Find where the given text appears and provide that cell's center as [x, y] coordinate. 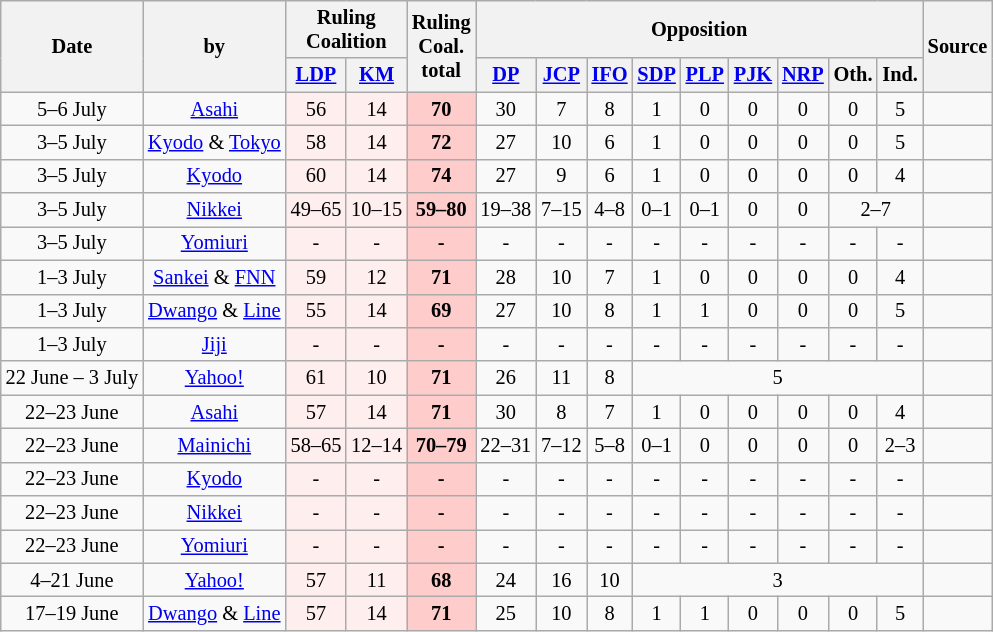
49–65 [316, 210]
NRP [803, 75]
60 [316, 176]
DP [506, 75]
LDP [316, 75]
5–6 July [72, 109]
70–79 [442, 445]
70 [442, 109]
68 [442, 580]
22 June – 3 July [72, 378]
4–8 [610, 210]
Kyodo & Tokyo [214, 142]
SDP [656, 75]
RulingCoalition [346, 29]
22–31 [506, 445]
Opposition [700, 29]
Date [72, 46]
by [214, 46]
59 [316, 277]
58–65 [316, 445]
55 [316, 311]
28 [506, 277]
Jiji [214, 344]
61 [316, 378]
2–7 [876, 210]
Oth. [854, 75]
Ind. [900, 75]
9 [561, 176]
PJK [753, 75]
72 [442, 142]
7–12 [561, 445]
IFO [610, 75]
58 [316, 142]
4–21 June [72, 580]
RulingCoal.total [442, 46]
12–14 [376, 445]
10–15 [376, 210]
59–80 [442, 210]
2–3 [900, 445]
Sankei & FNN [214, 277]
69 [442, 311]
16 [561, 580]
3 [777, 580]
26 [506, 378]
56 [316, 109]
17–19 June [72, 613]
JCP [561, 75]
7–15 [561, 210]
74 [442, 176]
5–8 [610, 445]
19–38 [506, 210]
25 [506, 613]
KM [376, 75]
Mainichi [214, 445]
12 [376, 277]
24 [506, 580]
Source [958, 46]
PLP [705, 75]
